Return [X, Y] of the center of cell containing provided text 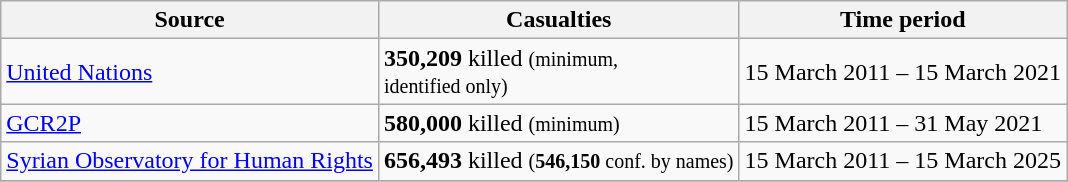
656,493 killed (546,150 conf. by names) [558, 161]
580,000 killed (minimum) [558, 123]
15 March 2011 – 15 March 2021 [902, 72]
GCR2P [190, 123]
Time period [902, 20]
Syrian Observatory for Human Rights [190, 161]
350,209 killed (minimum,identified only) [558, 72]
15 March 2011 – 31 May 2021 [902, 123]
15 March 2011 – 15 March 2025 [902, 161]
Casualties [558, 20]
United Nations [190, 72]
Source [190, 20]
